Output the [X, Y] coordinate of the center of the cell containing the given text.  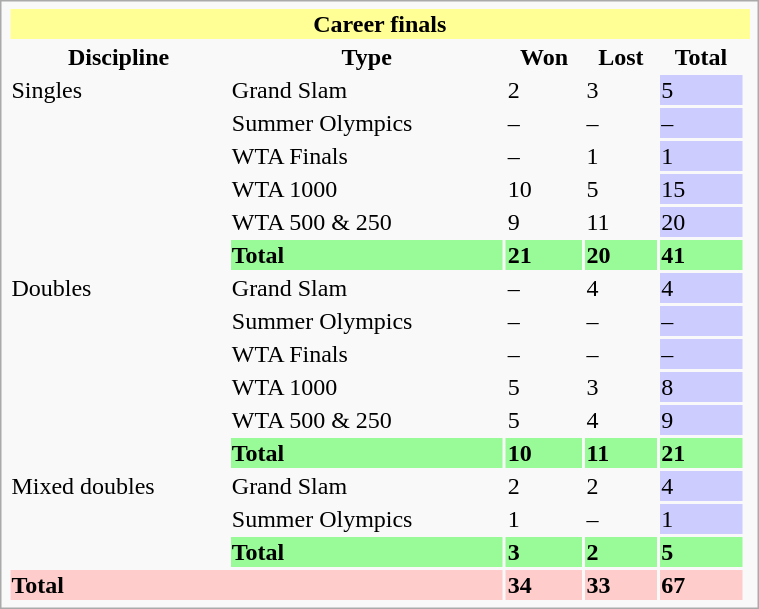
Doubles [118, 370]
Lost [621, 57]
Discipline [118, 57]
34 [544, 585]
41 [701, 255]
Won [544, 57]
8 [701, 387]
15 [701, 189]
Mixed doubles [118, 519]
Career finals [380, 24]
67 [701, 585]
33 [621, 585]
Type [366, 57]
Singles [118, 172]
